Detect which cell encompasses the target text, then output its [x, y] center coordinate. 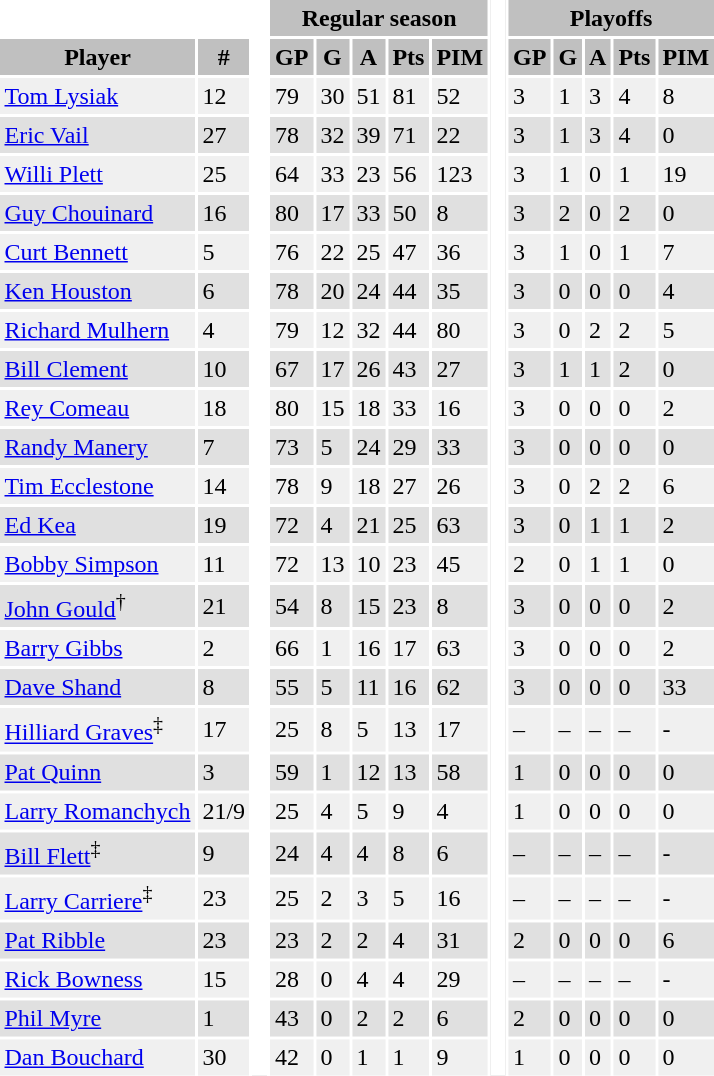
Bill Clement [98, 369]
Pat Quinn [98, 772]
14 [224, 486]
Dave Shand [98, 687]
Randy Manery [98, 447]
56 [408, 174]
54 [292, 606]
Dan Bouchard [98, 1058]
Tom Lysiak [98, 96]
59 [292, 772]
35 [460, 291]
20 [332, 291]
Ken Houston [98, 291]
31 [460, 941]
Hilliard Graves‡ [98, 729]
Larry Carriere‡ [98, 898]
64 [292, 174]
Eric Vail [98, 135]
Rick Bowness [98, 980]
76 [292, 252]
50 [408, 213]
Ed Kea [98, 525]
Curt Bennett [98, 252]
39 [368, 135]
Phil Myre [98, 1019]
Tim Ecclestone [98, 486]
71 [408, 135]
66 [292, 648]
36 [460, 252]
52 [460, 96]
81 [408, 96]
# [224, 57]
123 [460, 174]
Playoffs [612, 18]
Rey Comeau [98, 408]
Richard Mulhern [98, 330]
Regular season [380, 18]
28 [292, 980]
Barry Gibbs [98, 648]
Bill Flett‡ [98, 853]
John Gould† [98, 606]
Larry Romanchych [98, 811]
45 [460, 564]
47 [408, 252]
58 [460, 772]
Guy Chouinard [98, 213]
67 [292, 369]
21/9 [224, 811]
Pat Ribble [98, 941]
51 [368, 96]
Willi Plett [98, 174]
62 [460, 687]
73 [292, 447]
42 [292, 1058]
Bobby Simpson [98, 564]
Player [98, 57]
55 [292, 687]
